Capture the cell that displays the provided text and extract its (X, Y) central coordinate. 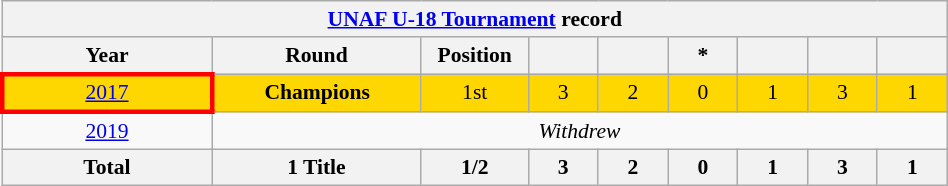
2019 (106, 132)
Round (316, 56)
2017 (106, 94)
1st (474, 94)
Position (474, 56)
* (703, 56)
Total (106, 168)
1 Title (316, 168)
UNAF U-18 Tournament record (474, 19)
Withdrew (580, 132)
Year (106, 56)
1/2 (474, 168)
Champions (316, 94)
